From the cell containing the given text, extract its center point as (X, Y) coordinate. 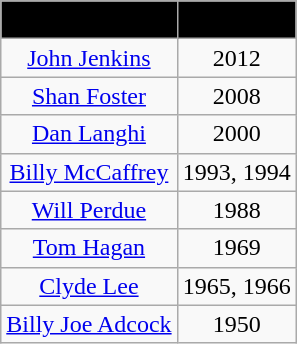
Will Perdue (89, 210)
1965, 1966 (236, 286)
2000 (236, 134)
2012 (236, 58)
Player (89, 20)
John Jenkins (89, 58)
2008 (236, 96)
Shan Foster (89, 96)
Dan Langhi (89, 134)
Billy Joe Adcock (89, 324)
Tom Hagan (89, 248)
1950 (236, 324)
1969 (236, 248)
1988 (236, 210)
Clyde Lee (89, 286)
1993, 1994 (236, 172)
Years (236, 20)
Billy McCaffrey (89, 172)
